Detect which cell encompasses the target text, then output its [X, Y] center coordinate. 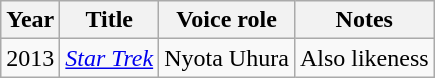
Voice role [227, 20]
Notes [364, 20]
Star Trek [110, 58]
Year [30, 20]
2013 [30, 58]
Nyota Uhura [227, 58]
Title [110, 20]
Also likeness [364, 58]
